For the text-containing cell, return its midpoint in (x, y) coordinate format. 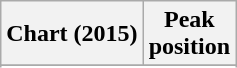
Peak position (189, 34)
Chart (2015) (72, 34)
